Capture the cell that displays the provided text and extract its [X, Y] central coordinate. 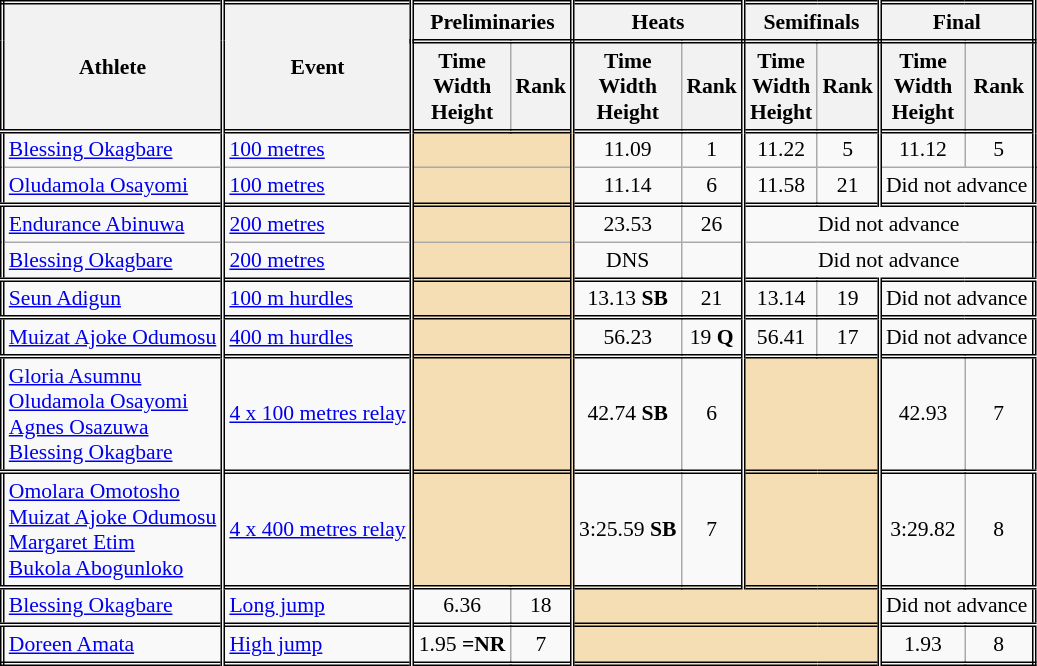
DNS [628, 260]
Doreen Amata [112, 646]
6.36 [461, 606]
3:25.59 SB [628, 530]
Oludamola Osayomi [112, 186]
4 x 100 metres relay [318, 414]
Gloria AsumnuOludamola OsayomiAgnes OsazuwaBlessing Okagbare [112, 414]
Final [956, 22]
19 [848, 298]
Endurance Abinuwa [112, 224]
18 [542, 606]
Athlete [112, 67]
11.58 [780, 186]
1.95 =NR [461, 646]
19 Q [712, 338]
42.93 [922, 414]
400 m hurdles [318, 338]
Heats [658, 22]
11.22 [780, 150]
17 [848, 338]
Muizat Ajoke Odumosu [112, 338]
42.74 SB [628, 414]
100 m hurdles [318, 298]
Seun Adigun [112, 298]
13.14 [780, 298]
Omolara OmotoshoMuizat Ajoke OdumosuMargaret Etim Bukola Abogunloko [112, 530]
4 x 400 metres relay [318, 530]
13.13 SB [628, 298]
26 [712, 224]
1 [712, 150]
56.23 [628, 338]
11.14 [628, 186]
56.41 [780, 338]
High jump [318, 646]
Long jump [318, 606]
23.53 [628, 224]
11.09 [628, 150]
Preliminaries [492, 22]
1.93 [922, 646]
Semifinals [811, 22]
Event [318, 67]
11.12 [922, 150]
3:29.82 [922, 530]
